Output the [x, y] coordinate of the center of the cell containing the given text.  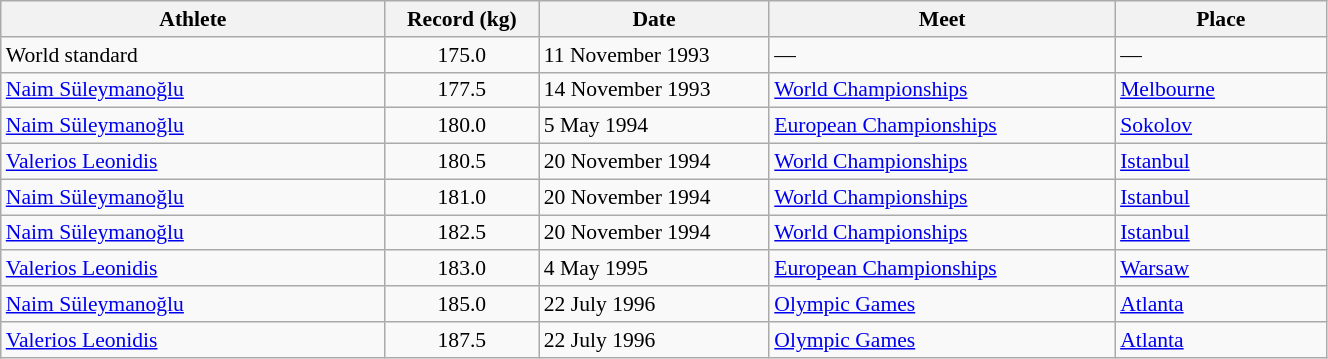
180.0 [462, 126]
187.5 [462, 340]
182.5 [462, 233]
185.0 [462, 304]
Athlete [193, 19]
180.5 [462, 162]
11 November 1993 [654, 55]
175.0 [462, 55]
Meet [942, 19]
Melbourne [1220, 90]
Warsaw [1220, 269]
183.0 [462, 269]
Place [1220, 19]
5 May 1994 [654, 126]
177.5 [462, 90]
4 May 1995 [654, 269]
World standard [193, 55]
Date [654, 19]
Sokolov [1220, 126]
14 November 1993 [654, 90]
181.0 [462, 197]
Record (kg) [462, 19]
